From the cell containing the given text, extract its center point as (x, y) coordinate. 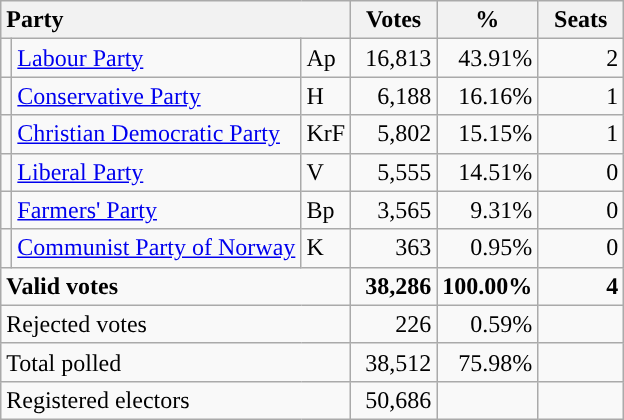
Bp (326, 210)
15.15% (488, 134)
38,512 (394, 362)
16.16% (488, 96)
Ap (326, 58)
3,565 (394, 210)
Registered electors (176, 400)
% (488, 20)
Labour Party (156, 58)
16,813 (394, 58)
14.51% (488, 172)
0.95% (488, 248)
V (326, 172)
50,686 (394, 400)
4 (581, 286)
5,802 (394, 134)
363 (394, 248)
Total polled (176, 362)
226 (394, 324)
Liberal Party (156, 172)
2 (581, 58)
Christian Democratic Party (156, 134)
Seats (581, 20)
Votes (394, 20)
9.31% (488, 210)
6,188 (394, 96)
Communist Party of Norway (156, 248)
Party (176, 20)
Rejected votes (176, 324)
0.59% (488, 324)
Valid votes (176, 286)
Farmers' Party (156, 210)
43.91% (488, 58)
Conservative Party (156, 96)
5,555 (394, 172)
38,286 (394, 286)
100.00% (488, 286)
75.98% (488, 362)
K (326, 248)
KrF (326, 134)
H (326, 96)
